For the text-containing cell, return its midpoint in (x, y) coordinate format. 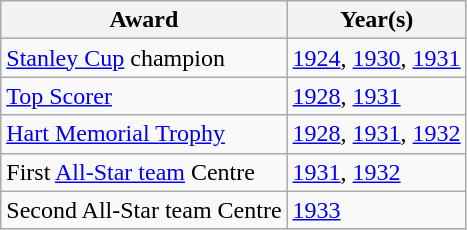
1933 (376, 210)
Award (144, 20)
Top Scorer (144, 96)
1928, 1931, 1932 (376, 134)
Year(s) (376, 20)
Second All-Star team Centre (144, 210)
First All-Star team Centre (144, 172)
1924, 1930, 1931 (376, 58)
Stanley Cup champion (144, 58)
Hart Memorial Trophy (144, 134)
1931, 1932 (376, 172)
1928, 1931 (376, 96)
